Extract the (X, Y) coordinate from the center of the cell holding the provided text.  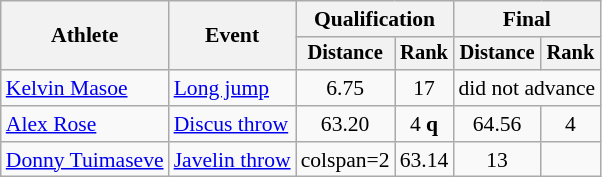
Athlete (85, 36)
Kelvin Masoe (85, 88)
Discus throw (232, 124)
64.56 (496, 124)
Long jump (232, 88)
did not advance (526, 88)
Alex Rose (85, 124)
63.20 (346, 124)
Final (526, 19)
Qualification (375, 19)
Event (232, 36)
4 (570, 124)
6.75 (346, 88)
17 (424, 88)
4 q (424, 124)
